Provide the (x, y) coordinate of the cell's center where the given text is located.  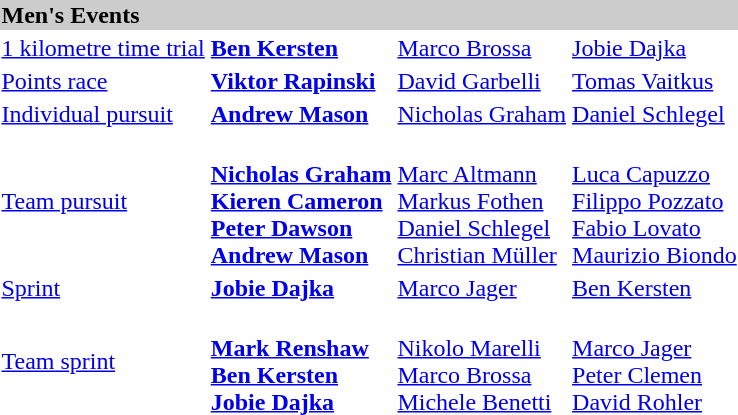
Jobie Dajka (301, 288)
Sprint (103, 288)
Men's Events (369, 15)
David Garbelli (482, 81)
Team pursuit (103, 201)
Marco Brossa (482, 48)
Nicholas Graham (482, 114)
Viktor Rapinski (301, 81)
Nicholas GrahamKieren CameronPeter DawsonAndrew Mason (301, 201)
Individual pursuit (103, 114)
Marc AltmannMarkus FothenDaniel SchlegelChristian Müller (482, 201)
1 kilometre time trial (103, 48)
Points race (103, 81)
Ben Kersten (301, 48)
Marco Jager (482, 288)
Andrew Mason (301, 114)
